Pinpoint the cell where the given text exists, returning its [x, y] midpoint coordinate. 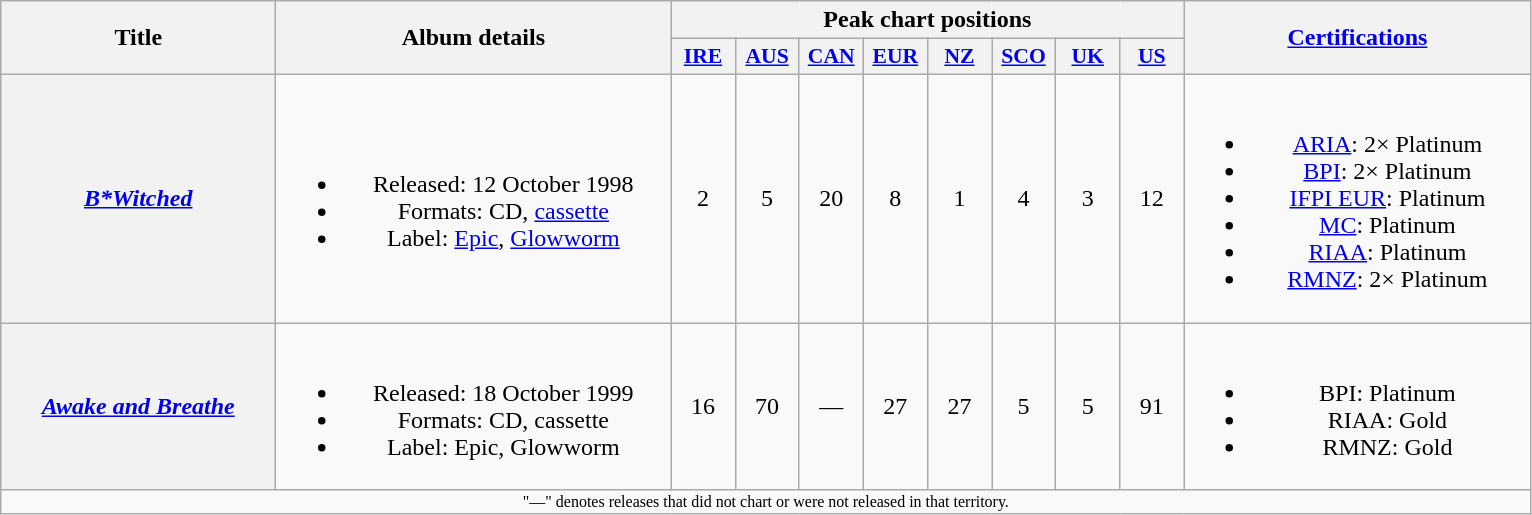
Certifications [1358, 38]
3 [1088, 198]
"—" denotes releases that did not chart or were not released in that territory. [766, 502]
91 [1152, 406]
1 [959, 198]
2 [703, 198]
UK [1088, 57]
EUR [895, 57]
NZ [959, 57]
IRE [703, 57]
70 [767, 406]
12 [1152, 198]
Awake and Breathe [138, 406]
Title [138, 38]
8 [895, 198]
B*Witched [138, 198]
US [1152, 57]
Released: 18 October 1999Formats: CD, cassetteLabel: Epic, Glowworm [474, 406]
Released: 12 October 1998Formats: CD, cassetteLabel: Epic, Glowworm [474, 198]
SCO [1024, 57]
4 [1024, 198]
16 [703, 406]
Peak chart positions [928, 20]
BPI: PlatinumRIAA: GoldRMNZ: Gold [1358, 406]
20 [831, 198]
CAN [831, 57]
ARIA: 2× PlatinumBPI: 2× PlatinumIFPI EUR: PlatinumMC: PlatinumRIAA: PlatinumRMNZ: 2× Platinum [1358, 198]
Album details [474, 38]
— [831, 406]
AUS [767, 57]
